Locate the cell with the specified text and output its [X, Y] center coordinate. 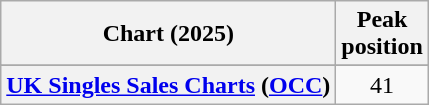
Chart (2025) [168, 34]
Peakposition [382, 34]
41 [382, 85]
UK Singles Sales Charts (OCC) [168, 85]
